Return [x, y] of the center of cell containing provided text 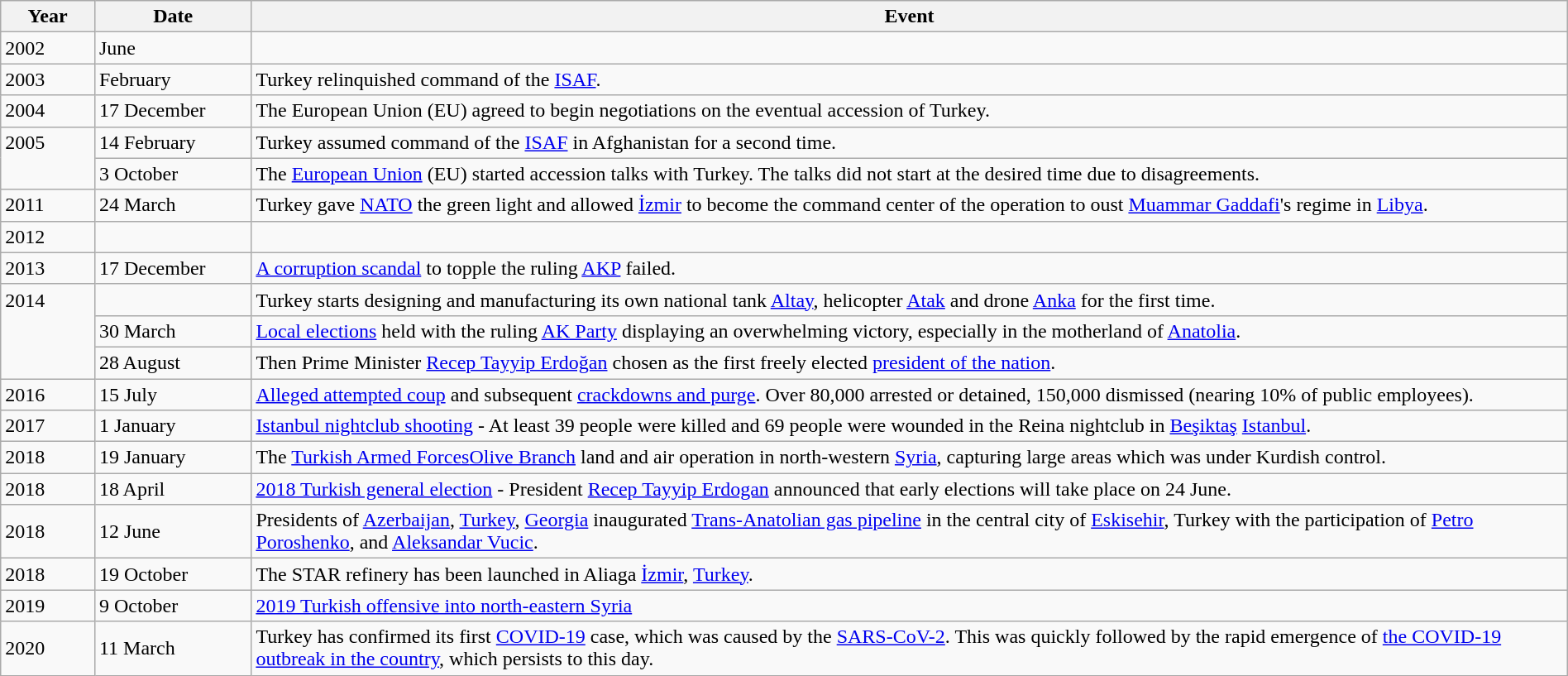
2019 [48, 606]
2003 [48, 79]
28 August [172, 362]
Alleged attempted coup and subsequent crackdowns and purge. Over 80,000 arrested or detained, 150,000 dismissed (nearing 10% of public employees). [910, 395]
2018 Turkish general election - President Recep Tayyip Erdogan announced that early elections will take place on 24 June. [910, 489]
2011 [48, 205]
24 March [172, 205]
2002 [48, 48]
30 March [172, 331]
3 October [172, 174]
Event [910, 17]
Turkey relinquished command of the ISAF. [910, 79]
19 October [172, 574]
A corruption scandal to topple the ruling AKP failed. [910, 268]
18 April [172, 489]
2004 [48, 111]
Then Prime Minister Recep Tayyip Erdoğan chosen as the first freely elected president of the nation. [910, 362]
Turkey gave NATO the green light and allowed İzmir to become the command center of the operation to oust Muammar Gaddafi's regime in Libya. [910, 205]
11 March [172, 649]
9 October [172, 606]
Date [172, 17]
The Turkish Armed ForcesOlive Branch land and air operation in north-western Syria, capturing large areas which was under Kurdish control. [910, 458]
19 January [172, 458]
15 July [172, 395]
Turkey starts designing and manufacturing its own national tank Altay, helicopter Atak and drone Anka for the first time. [910, 300]
2017 [48, 426]
2005 [48, 158]
Local elections held with the ruling AK Party displaying an overwhelming victory, especially in the motherland of Anatolia. [910, 331]
February [172, 79]
The European Union (EU) started accession talks with Turkey. The talks did not start at the desired time due to disagreements. [910, 174]
Turkey assumed command of the ISAF in Afghanistan for a second time. [910, 142]
2019 Turkish offensive into north-eastern Syria [910, 606]
2020 [48, 649]
Year [48, 17]
The STAR refinery has been launched in Aliaga İzmir, Turkey. [910, 574]
The European Union (EU) agreed to begin negotiations on the eventual accession of Turkey. [910, 111]
14 February [172, 142]
2012 [48, 237]
12 June [172, 531]
1 January [172, 426]
2016 [48, 395]
2013 [48, 268]
June [172, 48]
Istanbul nightclub shooting - At least 39 people were killed and 69 people were wounded in the Reina nightclub in Beşiktaş Istanbul. [910, 426]
2014 [48, 331]
